Locate the cell with the specified text and output its [X, Y] center coordinate. 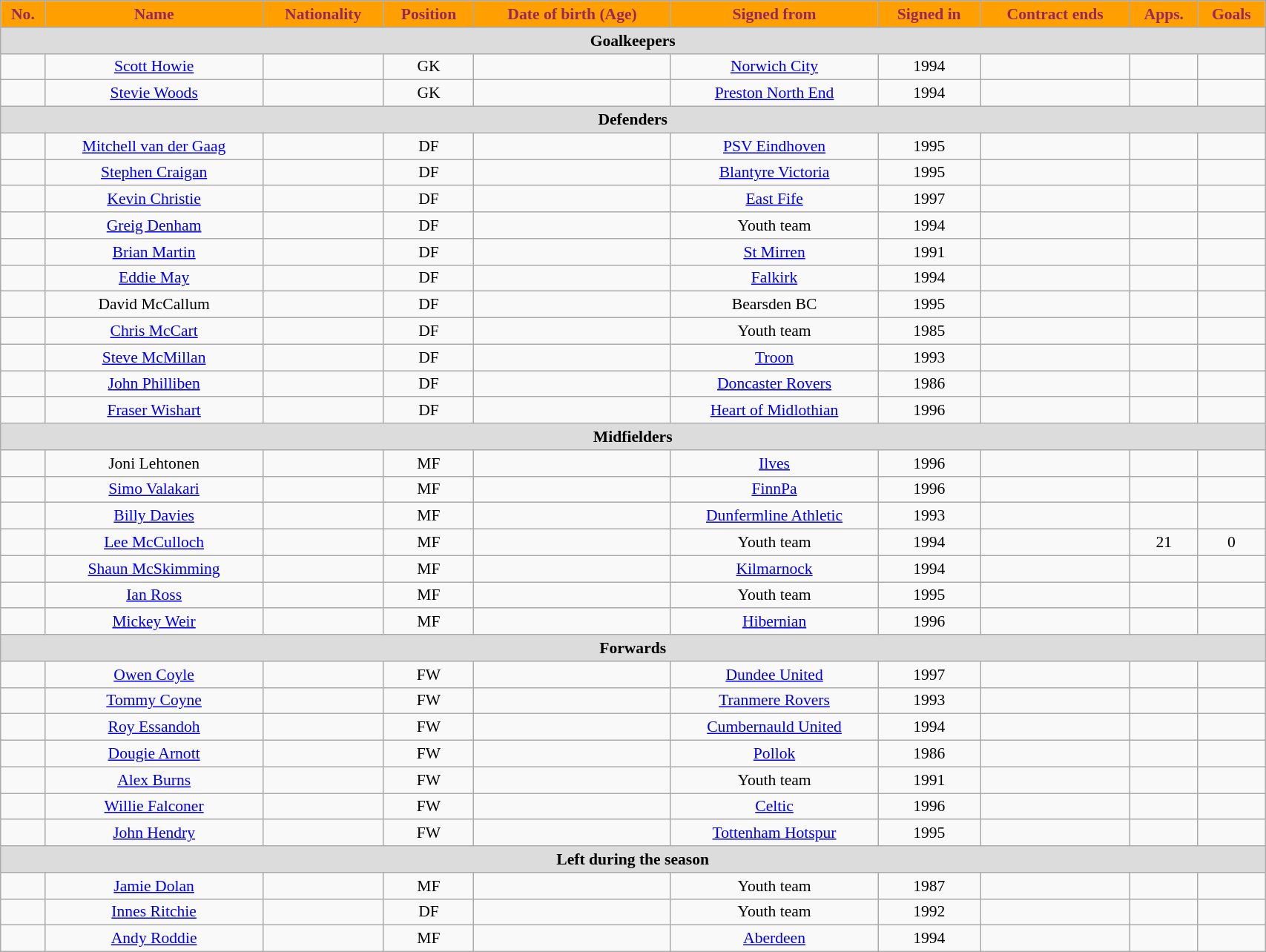
Cumbernauld United [774, 727]
Kilmarnock [774, 569]
Hibernian [774, 622]
Defenders [633, 120]
Tranmere Rovers [774, 701]
Name [154, 14]
Celtic [774, 807]
Forwards [633, 648]
Contract ends [1055, 14]
Date of birth (Age) [573, 14]
Joni Lehtonen [154, 463]
0 [1231, 543]
Mitchell van der Gaag [154, 146]
Stephen Craigan [154, 173]
Tommy Coyne [154, 701]
Falkirk [774, 278]
Billy Davies [154, 516]
Steve McMillan [154, 357]
St Mirren [774, 252]
Signed from [774, 14]
Ilves [774, 463]
Dougie Arnott [154, 754]
Tottenham Hotspur [774, 833]
Kevin Christie [154, 199]
Eddie May [154, 278]
Greig Denham [154, 225]
Owen Coyle [154, 675]
East Fife [774, 199]
Troon [774, 357]
Bearsden BC [774, 305]
Ian Ross [154, 595]
Midfielders [633, 437]
FinnPa [774, 489]
Chris McCart [154, 331]
Goals [1231, 14]
Andy Roddie [154, 939]
Innes Ritchie [154, 912]
Signed in [929, 14]
Roy Essandoh [154, 727]
Nationality [323, 14]
Heart of Midlothian [774, 411]
John Philliben [154, 384]
Dunfermline Athletic [774, 516]
Stevie Woods [154, 93]
Alex Burns [154, 780]
Brian Martin [154, 252]
Goalkeepers [633, 41]
Aberdeen [774, 939]
Jamie Dolan [154, 886]
No. [23, 14]
Preston North End [774, 93]
1992 [929, 912]
Pollok [774, 754]
Apps. [1164, 14]
Lee McCulloch [154, 543]
21 [1164, 543]
Fraser Wishart [154, 411]
Doncaster Rovers [774, 384]
1987 [929, 886]
Left during the season [633, 859]
Shaun McSkimming [154, 569]
Position [429, 14]
Simo Valakari [154, 489]
PSV Eindhoven [774, 146]
Mickey Weir [154, 622]
Dundee United [774, 675]
Willie Falconer [154, 807]
Scott Howie [154, 67]
1985 [929, 331]
John Hendry [154, 833]
David McCallum [154, 305]
Blantyre Victoria [774, 173]
Norwich City [774, 67]
